Determine the [x, y] coordinate at the center of the cell enclosing the given text.  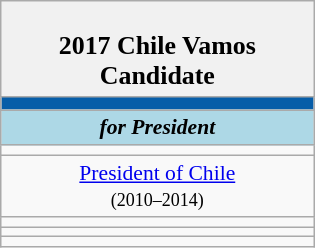
2017 Chile Vamos Candidate [158, 49]
President of Chile(2010–2014) [158, 186]
for President [158, 128]
